Extract the [x, y] coordinate from the center of the cell holding the provided text.  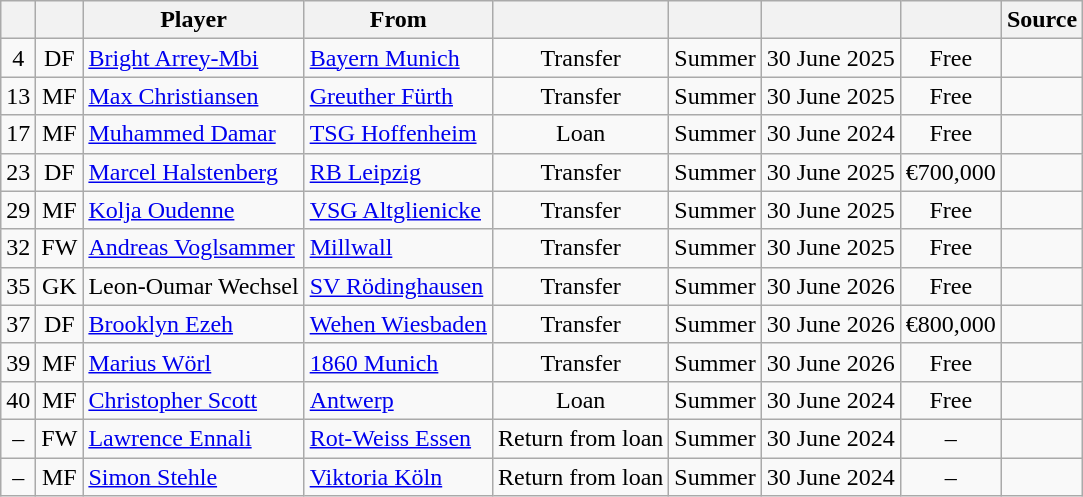
Brooklyn Ezeh [194, 324]
Lawrence Ennali [194, 438]
29 [18, 210]
€700,000 [950, 172]
Andreas Voglsammer [194, 248]
Muhammed Damar [194, 134]
32 [18, 248]
Millwall [398, 248]
GK [60, 286]
17 [18, 134]
Marcel Halstenberg [194, 172]
Player [194, 20]
Viktoria Köln [398, 477]
Max Christiansen [194, 96]
Marius Wörl [194, 362]
40 [18, 400]
€800,000 [950, 324]
Leon-Oumar Wechsel [194, 286]
Bright Arrey-Mbi [194, 58]
SV Rödinghausen [398, 286]
Rot-Weiss Essen [398, 438]
13 [18, 96]
39 [18, 362]
23 [18, 172]
From [398, 20]
1860 Munich [398, 362]
Wehen Wiesbaden [398, 324]
VSG Altglienicke [398, 210]
TSG Hoffenheim [398, 134]
Simon Stehle [194, 477]
37 [18, 324]
4 [18, 58]
35 [18, 286]
Bayern Munich [398, 58]
Antwerp [398, 400]
Kolja Oudenne [194, 210]
Source [1042, 20]
RB Leipzig [398, 172]
Greuther Fürth [398, 96]
Christopher Scott [194, 400]
